Determine the [x, y] coordinate at the center of the cell enclosing the given text.  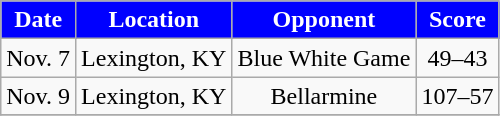
Location [154, 20]
49–43 [458, 58]
Nov. 7 [38, 58]
Score [458, 20]
Date [38, 20]
107–57 [458, 96]
Blue White Game [324, 58]
Bellarmine [324, 96]
Opponent [324, 20]
Nov. 9 [38, 96]
